From the cell containing the given text, extract its center point as [x, y] coordinate. 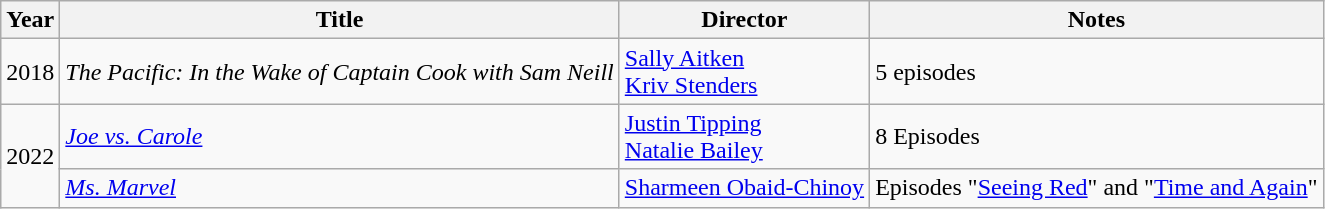
8 Episodes [1096, 136]
Episodes "Seeing Red" and "Time and Again" [1096, 188]
The Pacific: In the Wake of Captain Cook with Sam Neill [340, 72]
Justin TippingNatalie Bailey [744, 136]
2022 [30, 156]
Sally AitkenKriv Stenders [744, 72]
Year [30, 20]
Ms. Marvel [340, 188]
Joe vs. Carole [340, 136]
Title [340, 20]
Sharmeen Obaid-Chinoy [744, 188]
2018 [30, 72]
Director [744, 20]
Notes [1096, 20]
5 episodes [1096, 72]
